Return (x, y) of the center of cell containing provided text 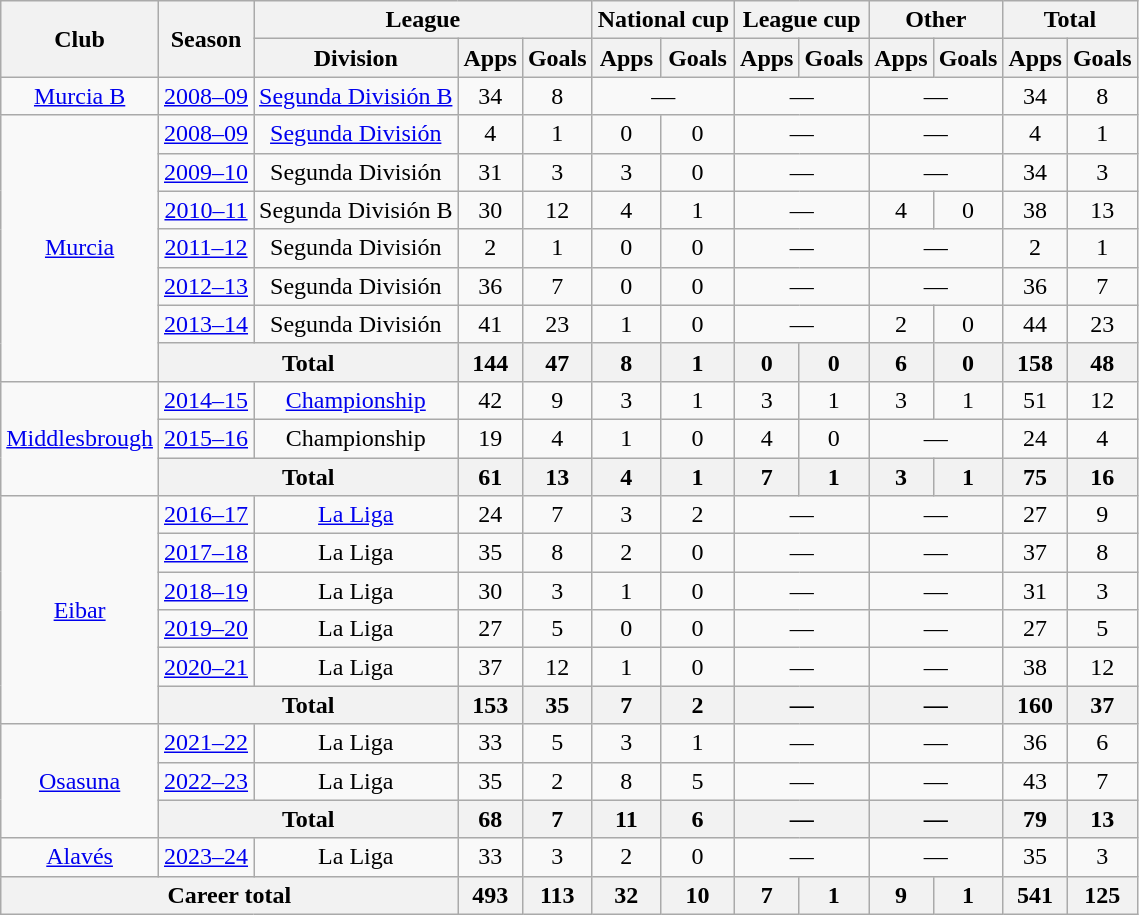
2020–21 (206, 667)
Alavés (80, 857)
2015–16 (206, 438)
2014–15 (206, 400)
Career total (230, 895)
2018–19 (206, 591)
2012–13 (206, 286)
Murcia B (80, 96)
19 (490, 438)
41 (490, 324)
113 (557, 895)
League (424, 20)
68 (490, 819)
National cup (663, 20)
153 (490, 705)
2017–18 (206, 553)
32 (626, 895)
16 (1102, 477)
44 (1035, 324)
2022–23 (206, 781)
Middlesbrough (80, 438)
Division (356, 58)
158 (1035, 362)
51 (1035, 400)
Osasuna (80, 781)
Season (206, 39)
160 (1035, 705)
2021–22 (206, 743)
144 (490, 362)
47 (557, 362)
48 (1102, 362)
2023–24 (206, 857)
2009–10 (206, 172)
79 (1035, 819)
Club (80, 39)
75 (1035, 477)
2016–17 (206, 515)
11 (626, 819)
Eibar (80, 610)
Other (936, 20)
10 (698, 895)
541 (1035, 895)
2011–12 (206, 248)
42 (490, 400)
Murcia (80, 248)
493 (490, 895)
125 (1102, 895)
2010–11 (206, 210)
League cup (802, 20)
2013–14 (206, 324)
2019–20 (206, 629)
43 (1035, 781)
61 (490, 477)
